Provide the [X, Y] coordinate of the cell's center where the given text is located.  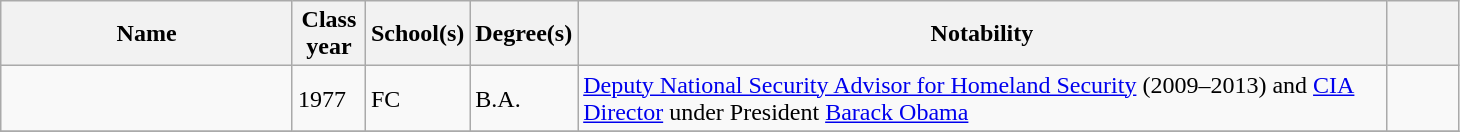
1977 [328, 98]
Class year [328, 34]
Degree(s) [524, 34]
Deputy National Security Advisor for Homeland Security (2009–2013) and CIA Director under President Barack Obama [982, 98]
School(s) [417, 34]
Name [147, 34]
Notability [982, 34]
B.A. [524, 98]
FC [417, 98]
